Provide the [X, Y] coordinate of the cell's center where the given text is located.  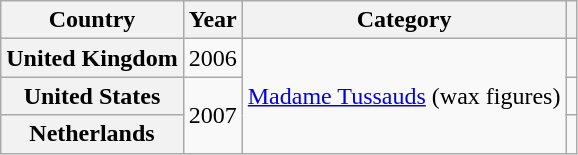
2006 [212, 58]
Country [92, 20]
Madame Tussauds (wax figures) [404, 96]
Year [212, 20]
Netherlands [92, 134]
United States [92, 96]
United Kingdom [92, 58]
2007 [212, 115]
Category [404, 20]
